Scan for the cell matching the given text and deliver its (x, y) coordinate at center. 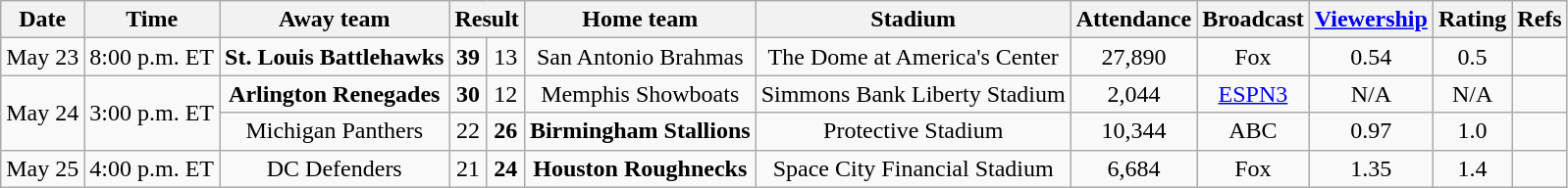
2,044 (1133, 94)
0.97 (1371, 131)
24 (505, 168)
Space City Financial Stadium (913, 168)
Broadcast (1254, 20)
Rating (1472, 20)
Stadium (913, 20)
ABC (1254, 131)
1.0 (1472, 131)
May 24 (43, 113)
Date (43, 20)
8:00 p.m. ET (152, 57)
Simmons Bank Liberty Stadium (913, 94)
Birmingham Stallions (640, 131)
10,344 (1133, 131)
St. Louis Battlehawks (335, 57)
Time (152, 20)
6,684 (1133, 168)
3:00 p.m. ET (152, 113)
27,890 (1133, 57)
Protective Stadium (913, 131)
Michigan Panthers (335, 131)
ESPN3 (1254, 94)
1.4 (1472, 168)
22 (468, 131)
Memphis Showboats (640, 94)
Arlington Renegades (335, 94)
1.35 (1371, 168)
39 (468, 57)
The Dome at America's Center (913, 57)
26 (505, 131)
May 25 (43, 168)
Viewership (1371, 20)
4:00 p.m. ET (152, 168)
Away team (335, 20)
DC Defenders (335, 168)
San Antonio Brahmas (640, 57)
0.5 (1472, 57)
Attendance (1133, 20)
Houston Roughnecks (640, 168)
30 (468, 94)
0.54 (1371, 57)
21 (468, 168)
13 (505, 57)
Refs (1540, 20)
Home team (640, 20)
May 23 (43, 57)
Result (487, 20)
12 (505, 94)
